Return (x, y) of the center of cell containing provided text 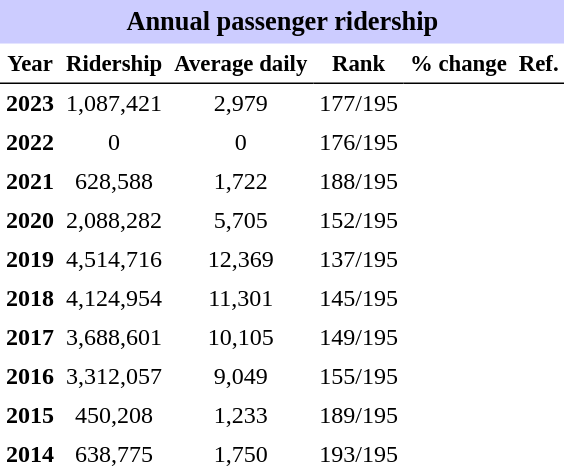
11,301 (240, 298)
628,588 (114, 182)
188/195 (358, 182)
152/195 (358, 220)
189/195 (358, 416)
2020 (30, 220)
2022 (30, 142)
2018 (30, 298)
1,722 (240, 182)
4,124,954 (114, 298)
2016 (30, 376)
2,088,282 (114, 220)
2021 (30, 182)
9,049 (240, 376)
137/195 (358, 260)
Average daily (240, 64)
145/195 (358, 298)
2015 (30, 416)
2017 (30, 338)
Rank (358, 64)
5,705 (240, 220)
12,369 (240, 260)
3,688,601 (114, 338)
1,087,421 (114, 104)
4,514,716 (114, 260)
2023 (30, 104)
Ridership (114, 64)
3,312,057 (114, 376)
450,208 (114, 416)
149/195 (358, 338)
176/195 (358, 142)
% change (458, 64)
2019 (30, 260)
1,233 (240, 416)
2,979 (240, 104)
10,105 (240, 338)
Year (30, 64)
177/195 (358, 104)
155/195 (358, 376)
